Return [X, Y] of the center of cell containing provided text 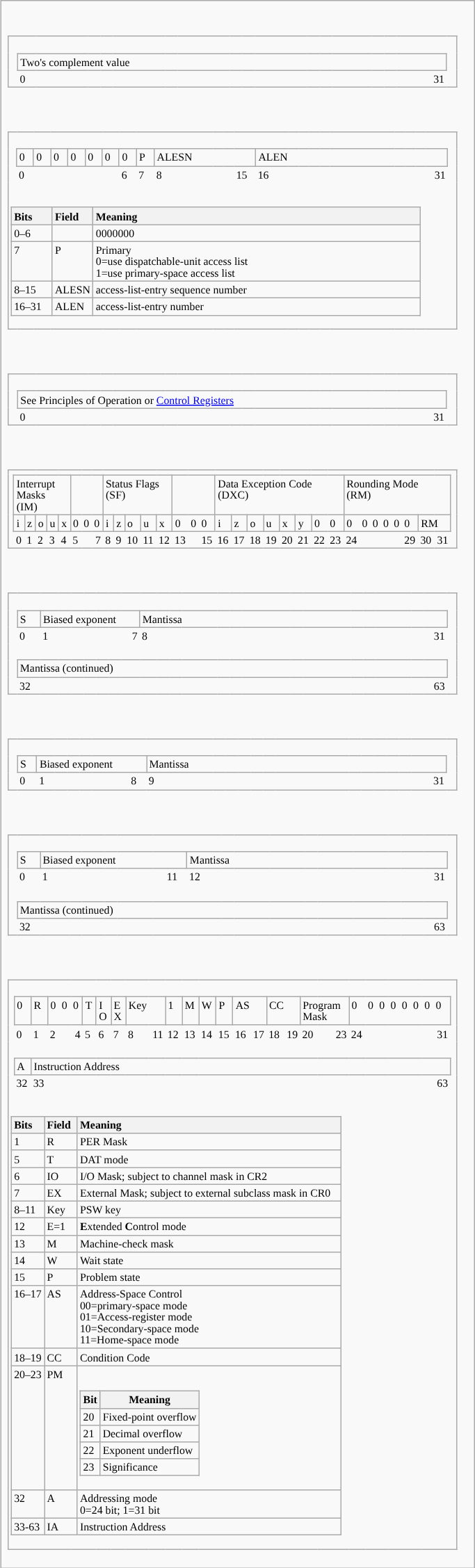
PER Mask [209, 1142]
Wait state [209, 1260]
RM [434, 523]
Status Flags(SF) [138, 495]
DAT mode [209, 1158]
Two's complement value [232, 62]
8–11 [28, 1209]
Significance [150, 1467]
PM [61, 1428]
Rounding Mode(RM) [396, 495]
S Biased exponent Mantissa 0 1 7 8 31 Mantissa (continued) 32 63 [238, 635]
3 [53, 540]
Problem state [209, 1277]
y [303, 523]
ProgramMask [324, 1011]
Two's complement value 0 31 [238, 53]
Bit [90, 1400]
16–31 [32, 307]
Data Exception Code(DXC) [280, 495]
access-list-entry sequence number [257, 289]
See Principles of Operation or Control Registers 0 31 [238, 391]
Condition Code [209, 1357]
External Mask; subject to external subclass mask in CR0 [209, 1193]
18–19 [28, 1357]
8–15 [32, 289]
Fixed-point overflow [150, 1416]
0–6 [32, 233]
IA [61, 1527]
10 [132, 540]
Bit Meaning 20 Fixed-point overflow 21 Decimal overflow 22 Exponent underflow 23 Significance [209, 1428]
See Principles of Operation or Control Registers [232, 399]
16–17 [28, 1317]
30 [426, 540]
29 [410, 540]
S Biased exponent Mantissa 0 1 11 12 31 Mantissa (continued) 32 63 [238, 876]
33 [40, 1083]
S Biased exponent Mantissa 0 1 8 9 31 [238, 755]
Addressing mode0=24 bit; 1=31 bit [209, 1505]
Decimal overflow [150, 1433]
I/O Mask; subject to channel mask in CR2 [209, 1176]
Address-Space Control00=primary-space mode01=Access-register mode10=Secondary-space mode11=Home-space mode [209, 1317]
access-list-entry number [257, 307]
20–23 [28, 1428]
Exponent underflow [150, 1450]
Interrupt Masks(IM) [42, 495]
33-63 [28, 1527]
Extended Control mode [209, 1227]
0000000 [257, 233]
Primary0=use dispatchable-unit access list1=use primary-space access list [257, 261]
Machine-check mask [209, 1243]
E=1 [61, 1227]
PSW key [209, 1209]
